Provide the [X, Y] coordinate of the cell's center where the given text is located.  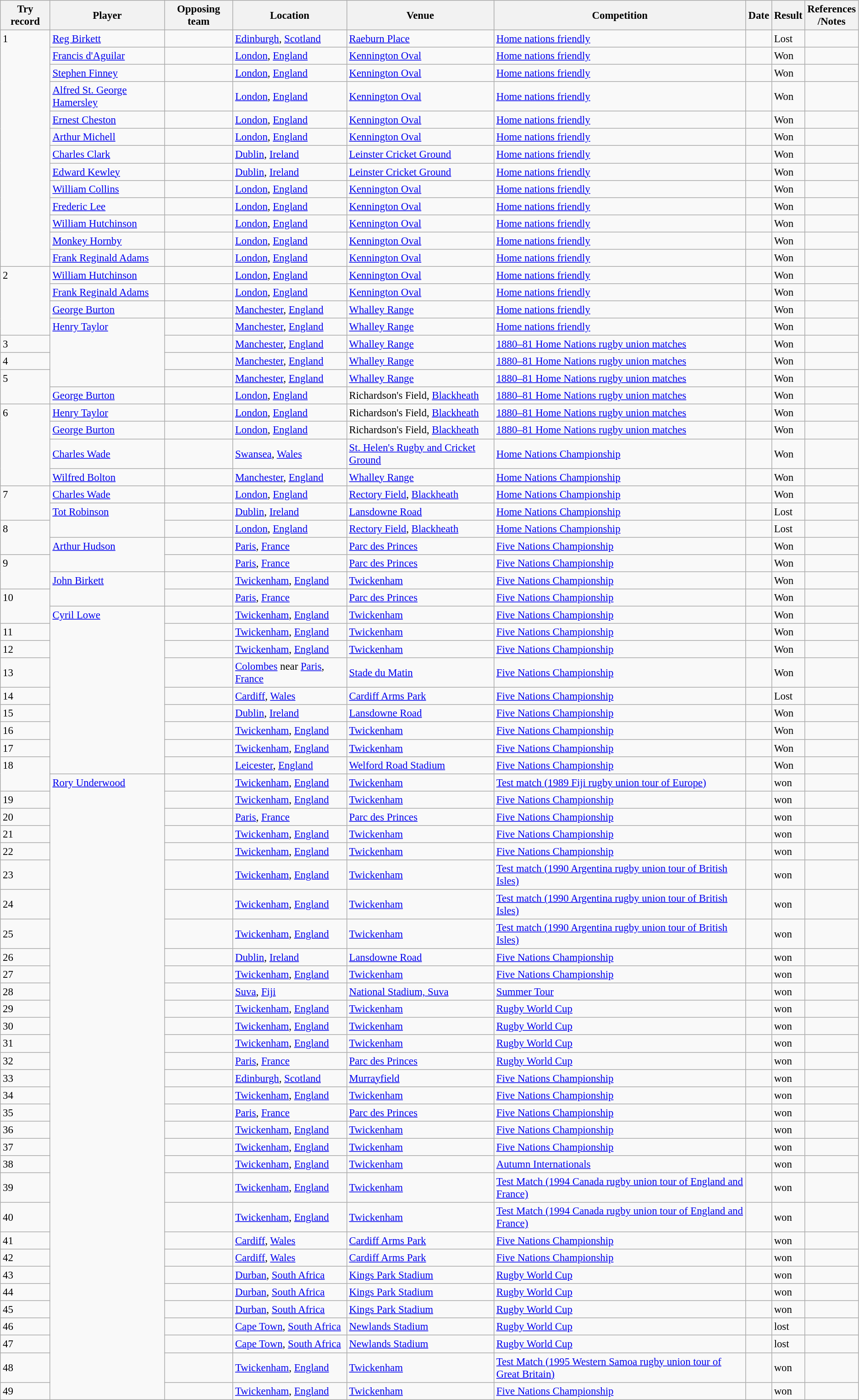
11 [25, 632]
21 [25, 834]
Charles Clark [107, 154]
36 [25, 1130]
Tot Robinson [107, 520]
19 [25, 799]
Autumn Internationals [620, 1164]
43 [25, 1275]
Leicester, England [290, 765]
Monkey Hornby [107, 241]
12 [25, 650]
Swansea, Wales [290, 454]
48 [25, 1368]
2 [25, 301]
30 [25, 1026]
6 [25, 445]
28 [25, 992]
Welford Road Stadium [420, 765]
Rory Underwood [107, 1086]
10 [25, 606]
26 [25, 958]
Arthur Michell [107, 137]
Arthur Hudson [107, 555]
33 [25, 1078]
25 [25, 934]
Test match (1989 Fiji rugby union tour of Europe) [620, 783]
Frederic Lee [107, 206]
32 [25, 1061]
37 [25, 1147]
17 [25, 748]
1 [25, 149]
National Stadium, Suva [420, 992]
Suva, Fiji [290, 992]
34 [25, 1095]
45 [25, 1310]
14 [25, 696]
Murrayfield [420, 1078]
Result [788, 16]
35 [25, 1113]
23 [25, 875]
27 [25, 975]
Opposing team [199, 16]
46 [25, 1327]
29 [25, 1009]
Reg Birkett [107, 39]
Ernest Cheston [107, 120]
39 [25, 1187]
20 [25, 817]
Venue [420, 16]
Date [759, 16]
42 [25, 1258]
References/Notes [831, 16]
Cyril Lowe [107, 690]
7 [25, 502]
22 [25, 851]
9 [25, 572]
47 [25, 1344]
49 [25, 1391]
St. Helen's Rugby and Cricket Ground [420, 454]
38 [25, 1164]
15 [25, 714]
24 [25, 904]
Try record [25, 16]
31 [25, 1044]
16 [25, 731]
Location [290, 16]
William Collins [107, 189]
Raeburn Place [420, 39]
5 [25, 387]
Francis d'Aguilar [107, 56]
44 [25, 1292]
41 [25, 1241]
3 [25, 344]
Summer Tour [620, 992]
Test Match (1995 Western Samoa rugby union tour of Great Britain) [620, 1368]
Colombes near Paris, France [290, 673]
Edward Kewley [107, 172]
Wilfred Bolton [107, 477]
John Birkett [107, 589]
Stade du Matin [420, 673]
40 [25, 1218]
8 [25, 537]
4 [25, 361]
Player [107, 16]
Stephen Finney [107, 73]
Alfred St. George Hamersley [107, 96]
Competition [620, 16]
18 [25, 774]
13 [25, 673]
